Pinpoint the cell where the given text exists, returning its [x, y] midpoint coordinate. 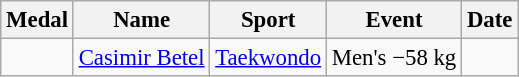
Taekwondo [268, 58]
Date [490, 20]
Sport [268, 20]
Medal [38, 20]
Name [142, 20]
Men's −58 kg [394, 58]
Event [394, 20]
Casimir Betel [142, 58]
